Locate the cell with the specified text and output its (x, y) center coordinate. 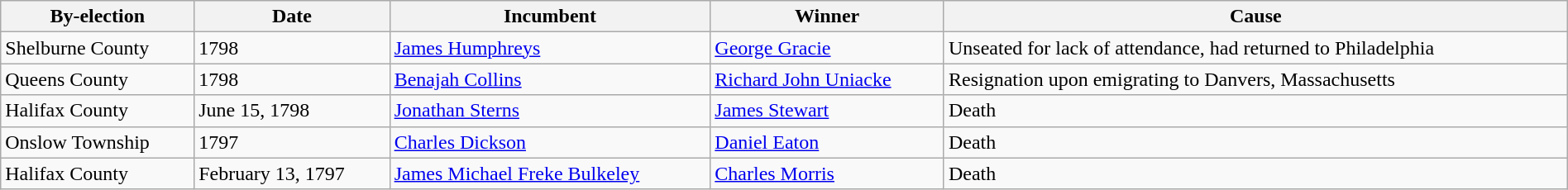
Onslow Township (98, 142)
Date (293, 17)
Jonathan Sterns (550, 111)
Incumbent (550, 17)
By-election (98, 17)
February 13, 1797 (293, 173)
Shelburne County (98, 48)
Queens County (98, 79)
Winner (827, 17)
Resignation upon emigrating to Danvers, Massachusetts (1255, 79)
Charles Morris (827, 173)
Unseated for lack of attendance, had returned to Philadelphia (1255, 48)
Daniel Eaton (827, 142)
1797 (293, 142)
James Humphreys (550, 48)
James Stewart (827, 111)
George Gracie (827, 48)
Cause (1255, 17)
Richard John Uniacke (827, 79)
Benajah Collins (550, 79)
James Michael Freke Bulkeley (550, 173)
June 15, 1798 (293, 111)
Charles Dickson (550, 142)
